Locate the cell with the specified text and output its [X, Y] center coordinate. 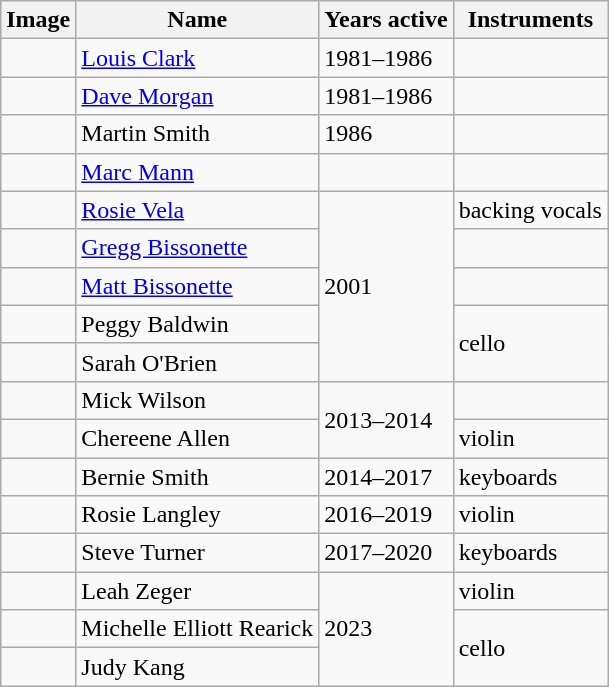
1986 [386, 134]
Louis Clark [198, 58]
Years active [386, 20]
Dave Morgan [198, 96]
Peggy Baldwin [198, 324]
Judy Kang [198, 667]
Image [38, 20]
Sarah O'Brien [198, 362]
Rosie Vela [198, 210]
Chereene Allen [198, 438]
Name [198, 20]
Rosie Langley [198, 515]
Michelle Elliott Rearick [198, 629]
2017–2020 [386, 553]
backing vocals [530, 210]
2023 [386, 629]
Matt Bissonette [198, 286]
Mick Wilson [198, 400]
Gregg Bissonette [198, 248]
Bernie Smith [198, 477]
2001 [386, 286]
2013–2014 [386, 419]
2016–2019 [386, 515]
Marc Mann [198, 172]
Martin Smith [198, 134]
Steve Turner [198, 553]
2014–2017 [386, 477]
Instruments [530, 20]
Leah Zeger [198, 591]
